Determine the [x, y] coordinate at the center of the cell enclosing the given text.  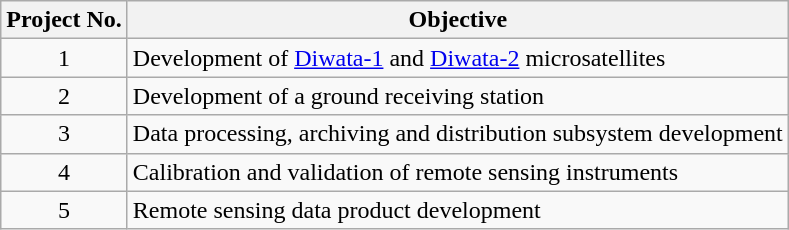
Data processing, archiving and distribution subsystem development [458, 134]
5 [64, 210]
4 [64, 172]
Objective [458, 20]
Remote sensing data product development [458, 210]
Project No. [64, 20]
Development of a ground receiving station [458, 96]
1 [64, 58]
2 [64, 96]
Calibration and validation of remote sensing instruments [458, 172]
Development of Diwata-1 and Diwata-2 microsatellites [458, 58]
3 [64, 134]
